Identify which cell holds the provided text, then report its (X, Y) central coordinate. 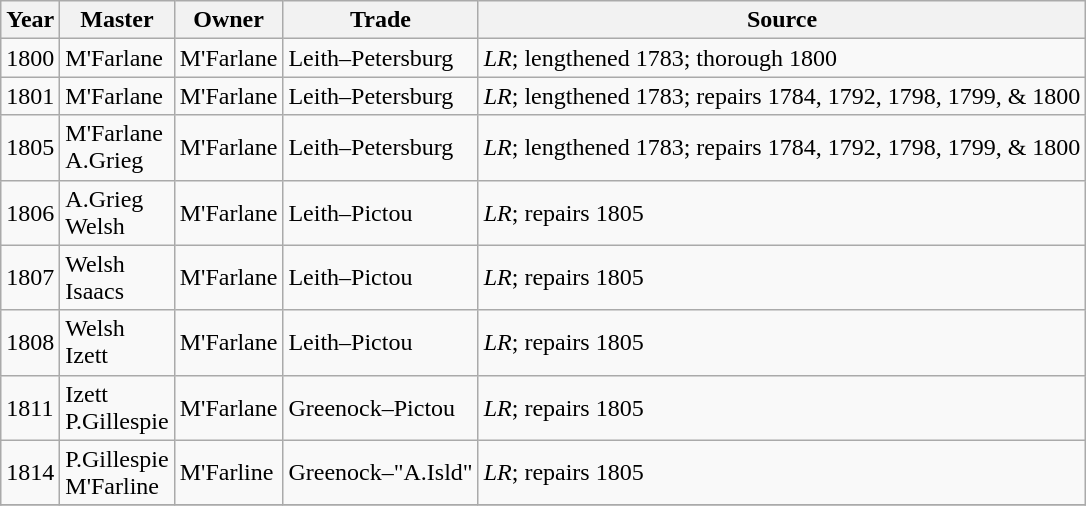
Greenock–Pictou (380, 408)
Owner (228, 20)
WelshIsaacs (117, 278)
1801 (30, 96)
Trade (380, 20)
1808 (30, 342)
M'FarlaneA.Grieg (117, 148)
Source (782, 20)
IzettP.Gillespie (117, 408)
P.GillespieM'Farline (117, 472)
1800 (30, 58)
1807 (30, 278)
1811 (30, 408)
Master (117, 20)
1805 (30, 148)
LR; lengthened 1783; thorough 1800 (782, 58)
A.GriegWelsh (117, 212)
Year (30, 20)
WelshIzett (117, 342)
1806 (30, 212)
1814 (30, 472)
M'Farline (228, 472)
Greenock–"A.Isld" (380, 472)
